Provide the [X, Y] coordinate of the cell's center where the given text is located.  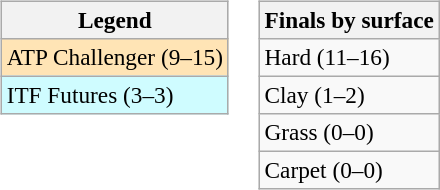
ITF Futures (3–3) [114, 95]
Legend [114, 20]
Hard (11–16) [349, 57]
Grass (0–0) [349, 133]
Clay (1–2) [349, 95]
Finals by surface [349, 20]
ATP Challenger (9–15) [114, 57]
Carpet (0–0) [349, 171]
